Identify which cell holds the provided text, then report its [x, y] central coordinate. 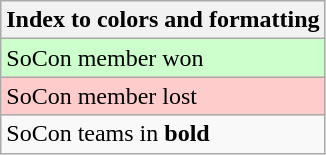
SoCon member lost [163, 96]
Index to colors and formatting [163, 20]
SoCon teams in bold [163, 134]
SoCon member won [163, 58]
